Find where the given text appears and provide that cell's center as [x, y] coordinate. 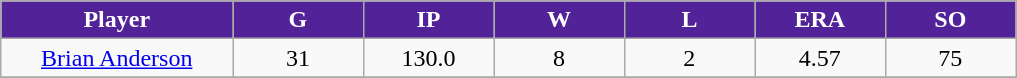
ERA [820, 20]
130.0 [428, 58]
IP [428, 20]
31 [298, 58]
2 [689, 58]
SO [950, 20]
75 [950, 58]
Brian Anderson [117, 58]
8 [559, 58]
Player [117, 20]
G [298, 20]
W [559, 20]
L [689, 20]
4.57 [820, 58]
